Detect which cell encompasses the target text, then output its [x, y] center coordinate. 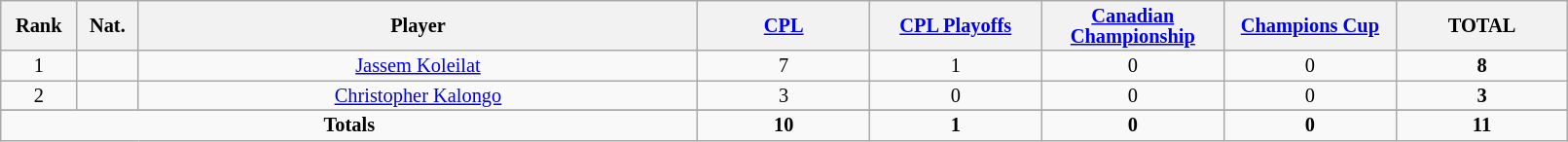
Champions Cup [1310, 25]
CPL Playoffs [956, 25]
Jassem Koleilat [419, 66]
TOTAL [1481, 25]
Player [419, 25]
8 [1481, 66]
CPL [784, 25]
Canadian Championship [1133, 25]
10 [784, 124]
Nat. [107, 25]
2 [39, 95]
Totals [349, 124]
7 [784, 66]
Christopher Kalongo [419, 95]
11 [1481, 124]
Rank [39, 25]
